Pinpoint the cell where the given text exists, returning its (X, Y) midpoint coordinate. 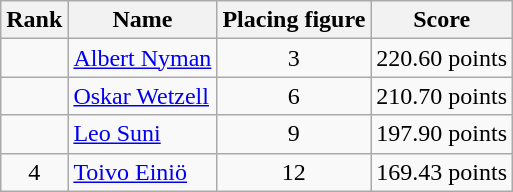
Name (142, 20)
Rank (34, 20)
12 (294, 172)
169.43 points (442, 172)
3 (294, 58)
Placing figure (294, 20)
6 (294, 96)
Toivo Einiö (142, 172)
Leo Suni (142, 134)
Score (442, 20)
9 (294, 134)
Albert Nyman (142, 58)
210.70 points (442, 96)
197.90 points (442, 134)
4 (34, 172)
Oskar Wetzell (142, 96)
220.60 points (442, 58)
